Detect which cell encompasses the target text, then output its (X, Y) center coordinate. 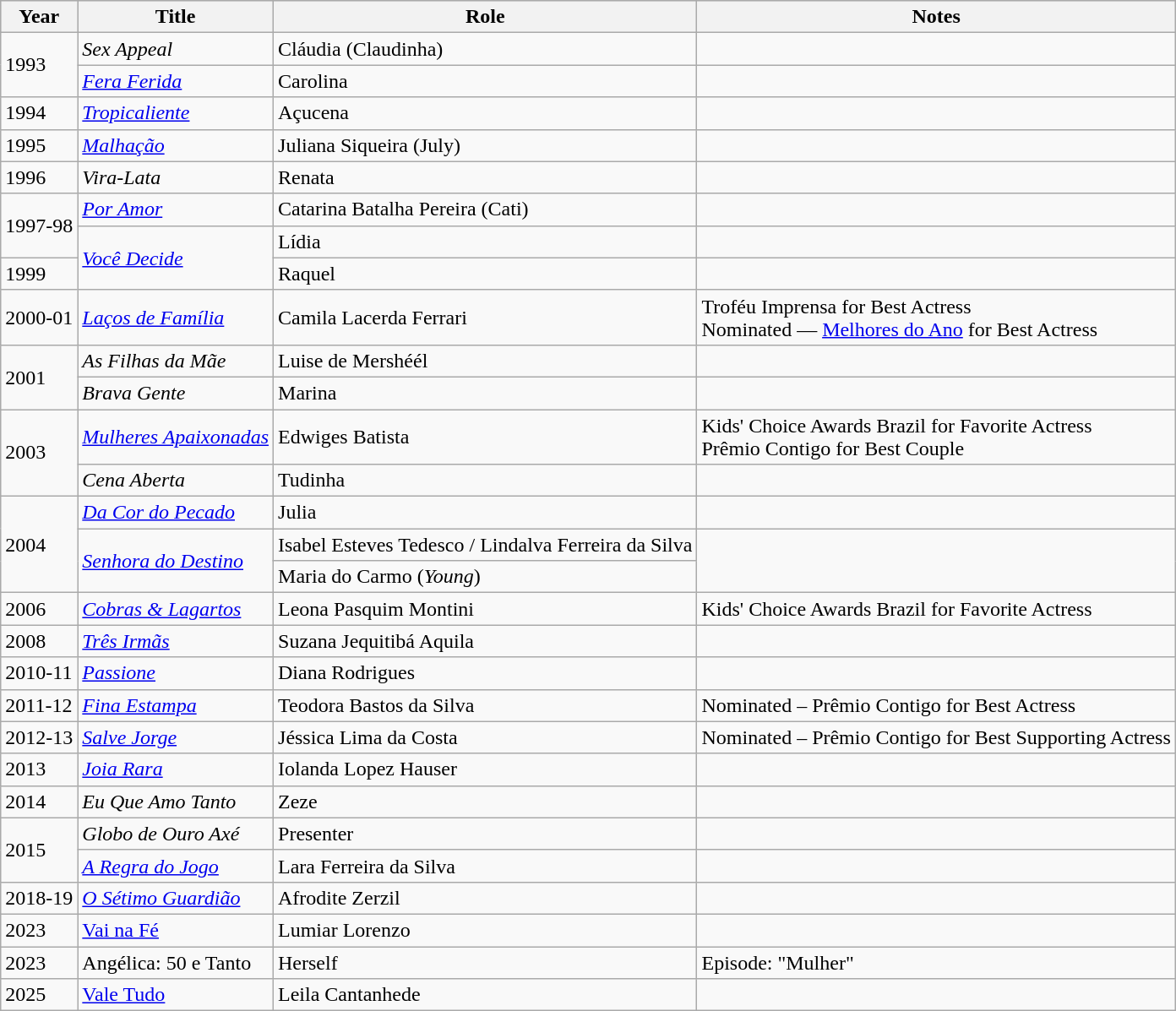
2012-13 (39, 737)
Fina Estampa (176, 705)
Renata (485, 177)
Presenter (485, 834)
2018-19 (39, 898)
Carolina (485, 81)
Tudinha (485, 481)
Cláudia (Claudinha) (485, 49)
2025 (39, 995)
1996 (39, 177)
2008 (39, 641)
2014 (39, 802)
Marina (485, 393)
Camila Lacerda Ferrari (485, 318)
Title (176, 17)
Maria do Carmo (Young) (485, 577)
As Filhas da Mãe (176, 361)
Açucena (485, 113)
Notes (936, 17)
Vai na Fé (176, 930)
Year (39, 17)
Vale Tudo (176, 995)
Você Decide (176, 258)
Salve Jorge (176, 737)
Sex Appeal (176, 49)
Leona Pasquim Montini (485, 609)
2013 (39, 769)
Kids' Choice Awards Brazil for Favorite ActressPrêmio Contigo for Best Couple (936, 436)
Por Amor (176, 209)
Episode: "Mulher" (936, 962)
Brava Gente (176, 393)
2003 (39, 453)
Lumiar Lorenzo (485, 930)
Laços de Família (176, 318)
2004 (39, 545)
Cena Aberta (176, 481)
Mulheres Apaixonadas (176, 436)
2006 (39, 609)
Angélica: 50 e Tanto (176, 962)
Teodora Bastos da Silva (485, 705)
Nominated – Prêmio Contigo for Best Supporting Actress (936, 737)
Afrodite Zerzil (485, 898)
Edwiges Batista (485, 436)
Luise de Mershéél (485, 361)
Raquel (485, 274)
Juliana Siqueira (July) (485, 145)
2000-01 (39, 318)
A Regra do Jogo (176, 866)
2010-11 (39, 673)
2011-12 (39, 705)
Lara Ferreira da Silva (485, 866)
1993 (39, 65)
Eu Que Amo Tanto (176, 802)
Role (485, 17)
Suzana Jequitibá Aquila (485, 641)
1995 (39, 145)
Cobras & Lagartos (176, 609)
Vira-Lata (176, 177)
1994 (39, 113)
Tropicaliente (176, 113)
O Sétimo Guardião (176, 898)
Troféu Imprensa for Best ActressNominated — Melhores do Ano for Best Actress (936, 318)
Isabel Esteves Tedesco / Lindalva Ferreira da Silva (485, 545)
Malhação (176, 145)
Kids' Choice Awards Brazil for Favorite Actress (936, 609)
Passione (176, 673)
Jéssica Lima da Costa (485, 737)
Diana Rodrigues (485, 673)
Senhora do Destino (176, 561)
Joia Rara (176, 769)
Zeze (485, 802)
2001 (39, 377)
2015 (39, 850)
Globo de Ouro Axé (176, 834)
Da Cor do Pecado (176, 513)
1999 (39, 274)
Herself (485, 962)
Catarina Batalha Pereira (Cati) (485, 209)
Nominated – Prêmio Contigo for Best Actress (936, 705)
Iolanda Lopez Hauser (485, 769)
Julia (485, 513)
1997-98 (39, 226)
Fera Ferida (176, 81)
Leila Cantanhede (485, 995)
Três Irmãs (176, 641)
Lídia (485, 242)
